From the cell containing the given text, extract its center point as (x, y) coordinate. 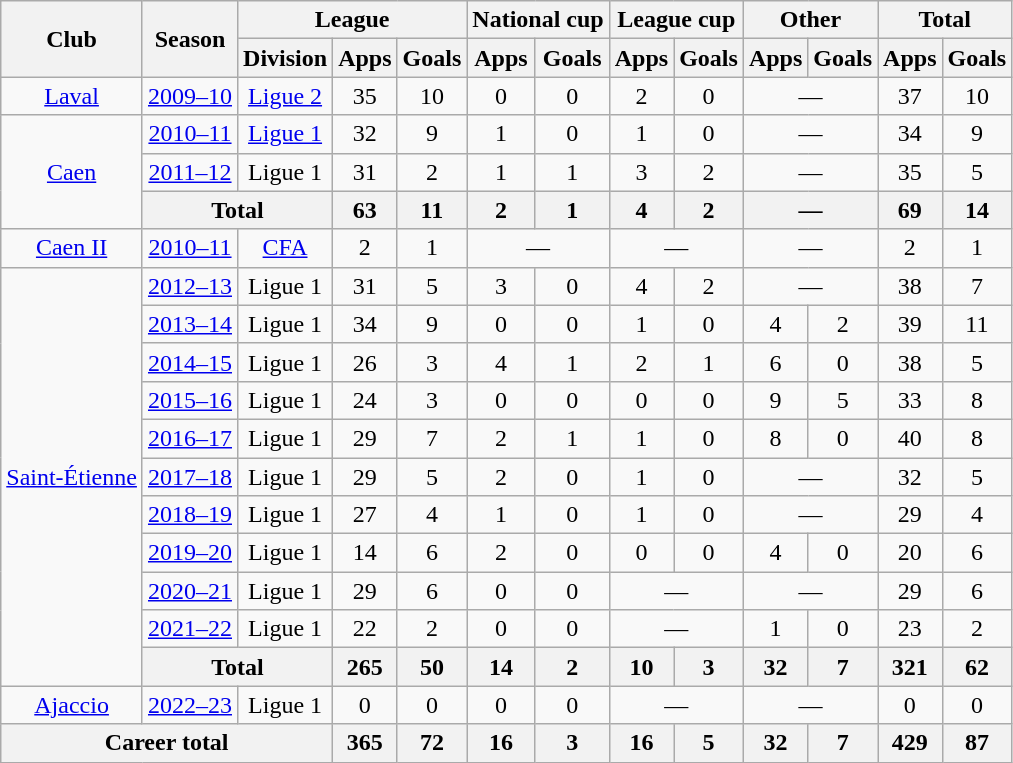
24 (365, 400)
Division (286, 58)
Club (72, 39)
265 (365, 667)
2019–20 (190, 553)
2018–19 (190, 515)
2013–14 (190, 324)
40 (910, 438)
Season (190, 39)
2020–21 (190, 591)
50 (432, 667)
2014–15 (190, 362)
63 (365, 210)
20 (910, 553)
87 (977, 743)
2022–23 (190, 705)
2017–18 (190, 477)
321 (910, 667)
37 (910, 96)
Caen (72, 172)
Other (810, 20)
National cup (538, 20)
2016–17 (190, 438)
39 (910, 324)
22 (365, 629)
72 (432, 743)
26 (365, 362)
Ligue 2 (286, 96)
2011–12 (190, 172)
Caen II (72, 248)
33 (910, 400)
69 (910, 210)
CFA (286, 248)
2021–22 (190, 629)
League (352, 20)
2012–13 (190, 286)
429 (910, 743)
Ajaccio (72, 705)
62 (977, 667)
2015–16 (190, 400)
Saint-Étienne (72, 476)
Laval (72, 96)
23 (910, 629)
2009–10 (190, 96)
27 (365, 515)
League cup (676, 20)
Career total (167, 743)
365 (365, 743)
